Determine the (X, Y) coordinate at the center of the cell enclosing the given text.  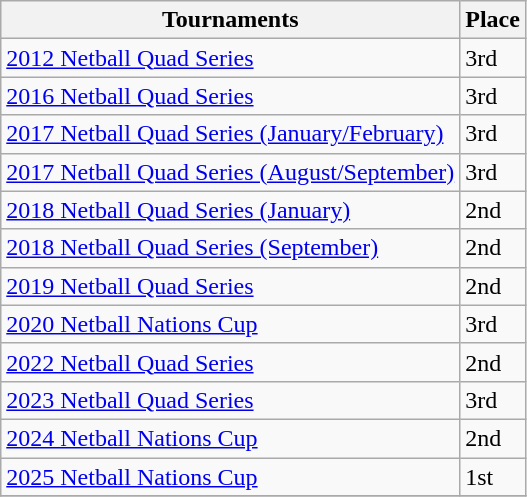
Place (493, 20)
2018 Netball Quad Series (September) (230, 248)
2017 Netball Quad Series (January/February) (230, 134)
Tournaments (230, 20)
2022 Netball Quad Series (230, 362)
2016 Netball Quad Series (230, 96)
1st (493, 477)
2017 Netball Quad Series (August/September) (230, 172)
2023 Netball Quad Series (230, 400)
2019 Netball Quad Series (230, 286)
2012 Netball Quad Series (230, 58)
2024 Netball Nations Cup (230, 438)
2025 Netball Nations Cup (230, 477)
2020 Netball Nations Cup (230, 324)
2018 Netball Quad Series (January) (230, 210)
